Locate the cell with the specified text and output its [X, Y] center coordinate. 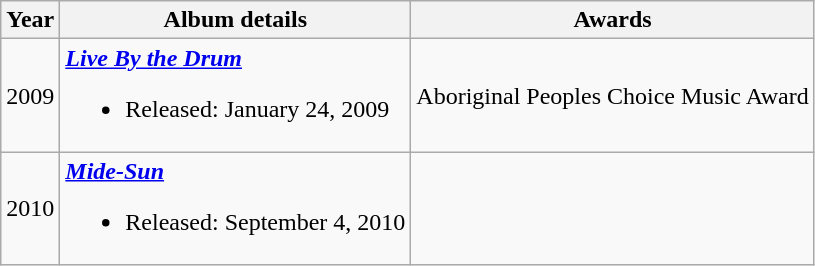
Album details [236, 20]
Mide-SunReleased: September 4, 2010 [236, 208]
Year [30, 20]
Live By the DrumReleased: January 24, 2009 [236, 96]
Aboriginal Peoples Choice Music Award [612, 96]
2010 [30, 208]
2009 [30, 96]
Awards [612, 20]
